Search for the cell housing the specified text and yield its (x, y) center coordinate. 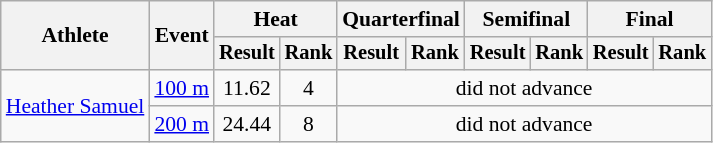
Athlete (76, 36)
8 (309, 124)
Semifinal (526, 19)
Heather Samuel (76, 106)
4 (309, 88)
Heat (276, 19)
200 m (182, 124)
Quarterfinal (401, 19)
100 m (182, 88)
Event (182, 36)
24.44 (247, 124)
Final (650, 19)
11.62 (247, 88)
